Provide the [X, Y] coordinate of the cell's center where the given text is located.  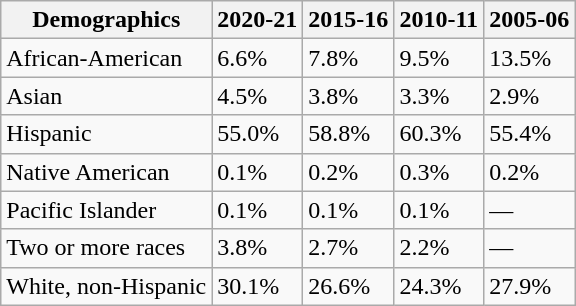
Two or more races [106, 248]
55.0% [258, 134]
Hispanic [106, 134]
13.5% [530, 58]
African-American [106, 58]
55.4% [530, 134]
30.1% [258, 286]
2010-11 [439, 20]
White, non-Hispanic [106, 286]
2015-16 [348, 20]
6.6% [258, 58]
27.9% [530, 286]
Demographics [106, 20]
60.3% [439, 134]
0.3% [439, 172]
7.8% [348, 58]
9.5% [439, 58]
2.2% [439, 248]
Pacific Islander [106, 210]
2005-06 [530, 20]
Native American [106, 172]
4.5% [258, 96]
58.8% [348, 134]
2.9% [530, 96]
3.3% [439, 96]
2.7% [348, 248]
24.3% [439, 286]
26.6% [348, 286]
Asian [106, 96]
2020-21 [258, 20]
